Capture the cell that displays the provided text and extract its (x, y) central coordinate. 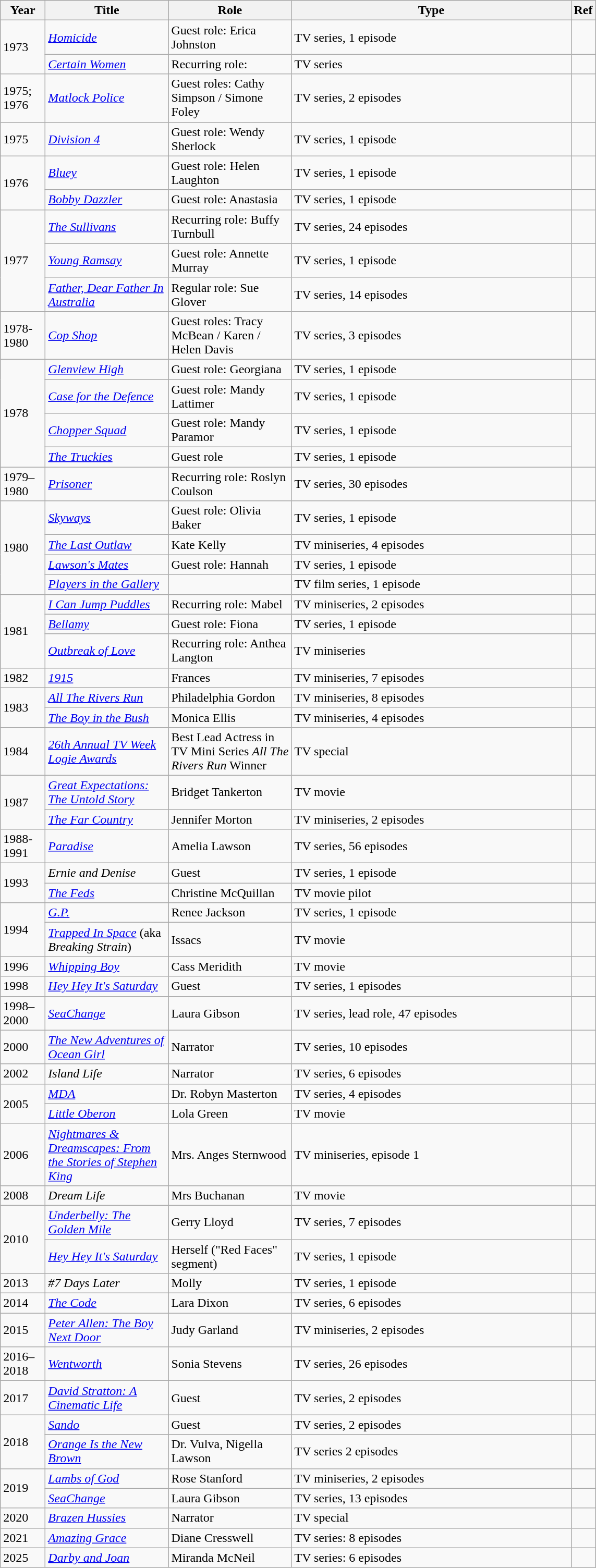
2006 (23, 1154)
Players in the Gallery (107, 584)
Regular role: Sue Glover (230, 294)
Matlock Police (107, 98)
MDA (107, 1094)
Underbelly: The Golden Mile (107, 1222)
Recurring role: (230, 64)
1983 (23, 707)
Cop Shop (107, 335)
Recurring role: Roslyn Coulson (230, 484)
Bobby Dazzler (107, 200)
Rose Stanford (230, 1478)
2017 (23, 1398)
Molly (230, 1283)
2015 (23, 1330)
Guest role: Georgiana (230, 369)
Brazen Hussies (107, 1518)
Certain Women (107, 64)
1978 (23, 413)
26th Annual TV Week Logie Awards (107, 751)
Miranda McNeil (230, 1558)
Mrs Buchanan (230, 1195)
Philadelphia Gordon (230, 697)
Guest role: Annette Murray (230, 261)
TV miniseries (431, 651)
2008 (23, 1195)
The Last Outlaw (107, 545)
Lola Green (230, 1113)
Peter Allen: The Boy Next Door (107, 1330)
Sando (107, 1425)
TV series, 7 episodes (431, 1222)
Island Life (107, 1074)
TV series, 3 episodes (431, 335)
Great Expectations: The Untold Story (107, 792)
TV series, 10 episodes (431, 1047)
1979–1980 (23, 484)
TV miniseries, 8 episodes (431, 697)
Guest role: Mandy Paramor (230, 431)
Judy Garland (230, 1330)
1996 (23, 966)
Guest role: Erica Johnston (230, 38)
The New Adventures of Ocean Girl (107, 1047)
Bluey (107, 173)
Guest role: Mandy Lattimer (230, 396)
Paradise (107, 847)
Herself ("Red Faces" segment) (230, 1256)
G.P. (107, 913)
Whipping Boy (107, 966)
Bridget Tankerton (230, 792)
1980 (23, 547)
1915 (107, 678)
Gerry Lloyd (230, 1222)
TV series, 24 episodes (431, 226)
Wentworth (107, 1364)
1975 (23, 139)
TV series, lead role, 47 episodes (431, 1013)
Darby and Joan (107, 1558)
Guest role (230, 457)
Sonia Stevens (230, 1364)
2010 (23, 1239)
Cass Meridith (230, 966)
1988-1991 (23, 847)
TV miniseries, 7 episodes (431, 678)
Amelia Lawson (230, 847)
Bellamy (107, 624)
1982 (23, 678)
2025 (23, 1558)
Monica Ellis (230, 717)
The Truckies (107, 457)
Mrs. Anges Sternwood (230, 1154)
2002 (23, 1074)
Guest role: Anastasia (230, 200)
2016–2018 (23, 1364)
TV series, 1 episodes (431, 986)
Guest role: Wendy Sherlock (230, 139)
2019 (23, 1488)
TV series, 26 episodes (431, 1364)
David Stratton: A Cinematic Life (107, 1398)
Young Ramsay (107, 261)
Frances (230, 678)
Issacs (230, 939)
Chopper Squad (107, 431)
Trapped In Space (aka Breaking Strain) (107, 939)
Recurring role: Anthea Langton (230, 651)
TV series, 4 episodes (431, 1094)
TV miniseries, episode 1 (431, 1154)
The Far Country (107, 819)
The Boy in the Bush (107, 717)
2018 (23, 1442)
Division 4 (107, 139)
TV series, 14 episodes (431, 294)
Amazing Grace (107, 1538)
1984 (23, 751)
Guest roles: Cathy Simpson / Simone Foley (230, 98)
Ernie and Denise (107, 873)
Jennifer Morton (230, 819)
Glenview High (107, 369)
TV movie pilot (431, 893)
Kate Kelly (230, 545)
Guest role: Helen Laughton (230, 173)
Homicide (107, 38)
Recurring role: Buffy Turnbull (230, 226)
Diane Cresswell (230, 1538)
TV series 2 episodes (431, 1451)
Renee Jackson (230, 913)
#7 Days Later (107, 1283)
Guest role: Olivia Baker (230, 518)
1975; 1976 (23, 98)
Outbreak of Love (107, 651)
Orange Is the New Brown (107, 1451)
TV series: 8 episodes (431, 1538)
Lawson's Mates (107, 565)
2020 (23, 1518)
Dr. Vulva, Nigella Lawson (230, 1451)
1998 (23, 986)
2000 (23, 1047)
Skyways (107, 518)
Little Oberon (107, 1113)
1978-1980 (23, 335)
2014 (23, 1303)
1998–2000 (23, 1013)
Dr. Robyn Masterton (230, 1094)
1973 (23, 47)
Case for the Defence (107, 396)
TV film series, 1 episode (431, 584)
Ref (583, 10)
Guest role: Fiona (230, 624)
Dream Life (107, 1195)
Prisoner (107, 484)
Christine McQuillan (230, 893)
The Sullivans (107, 226)
Nightmares & Dreamscapes: From the Stories of Stephen King (107, 1154)
1994 (23, 930)
TV series, 30 episodes (431, 484)
1993 (23, 883)
1981 (23, 631)
Year (23, 10)
Father, Dear Father In Australia (107, 294)
Guest role: Hannah (230, 565)
Guest roles: Tracy McBean / Karen / Helen Davis (230, 335)
Lara Dixon (230, 1303)
1987 (23, 802)
TV series, 13 episodes (431, 1498)
Best Lead Actress in TV Mini Series All The Rivers Run Winner (230, 751)
Title (107, 10)
The Code (107, 1303)
The Feds (107, 893)
Lambs of God (107, 1478)
2021 (23, 1538)
TV series, 56 episodes (431, 847)
TV series (431, 64)
1976 (23, 182)
All The Rivers Run (107, 697)
1977 (23, 261)
Role (230, 10)
Recurring role: Mabel (230, 604)
I Can Jump Puddles (107, 604)
Type (431, 10)
2005 (23, 1104)
2013 (23, 1283)
TV series: 6 episodes (431, 1558)
